Find where the given text appears and provide that cell's center as [x, y] coordinate. 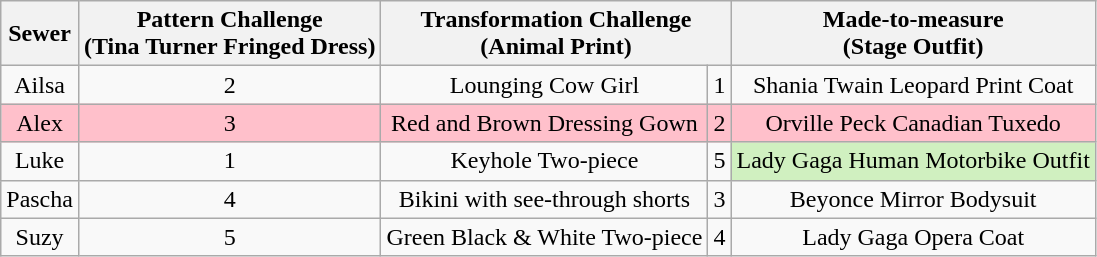
Lady Gaga Human Motorbike Outfit [913, 161]
Made-to-measure(Stage Outfit) [913, 34]
Ailsa [40, 85]
Beyonce Mirror Bodysuit [913, 199]
Sewer [40, 34]
Alex [40, 123]
Red and Brown Dressing Gown [544, 123]
Keyhole Two-piece [544, 161]
Luke [40, 161]
Lady Gaga Opera Coat [913, 237]
Suzy [40, 237]
Pascha [40, 199]
Pattern Challenge(Tina Turner Fringed Dress) [229, 34]
Bikini with see-through shorts [544, 199]
Orville Peck Canadian Tuxedo [913, 123]
Shania Twain Leopard Print Coat [913, 85]
Green Black & White Two-piece [544, 237]
Transformation Challenge(Animal Print) [556, 34]
Lounging Cow Girl [544, 85]
